Extract the [x, y] coordinate from the center of the cell holding the provided text.  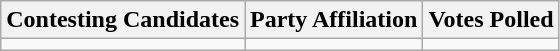
Contesting Candidates [123, 20]
Votes Polled [491, 20]
Party Affiliation [334, 20]
